Scan for the cell matching the given text and deliver its (X, Y) coordinate at center. 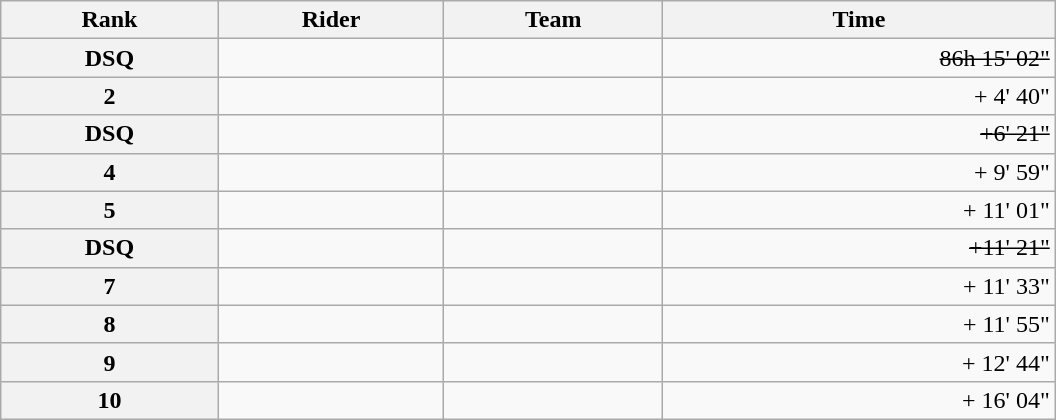
Time (860, 20)
Rider (331, 20)
+ 16' 04" (860, 400)
+11' 21" (860, 248)
+ 11' 55" (860, 324)
+6' 21" (860, 134)
7 (110, 286)
5 (110, 210)
Rank (110, 20)
+ 11' 01" (860, 210)
+ 11' 33" (860, 286)
Team (554, 20)
4 (110, 172)
10 (110, 400)
+ 9' 59" (860, 172)
8 (110, 324)
+ 12' 44" (860, 362)
2 (110, 96)
+ 4' 40" (860, 96)
9 (110, 362)
86h 15' 02" (860, 58)
